Scan for the cell matching the given text and deliver its [x, y] coordinate at center. 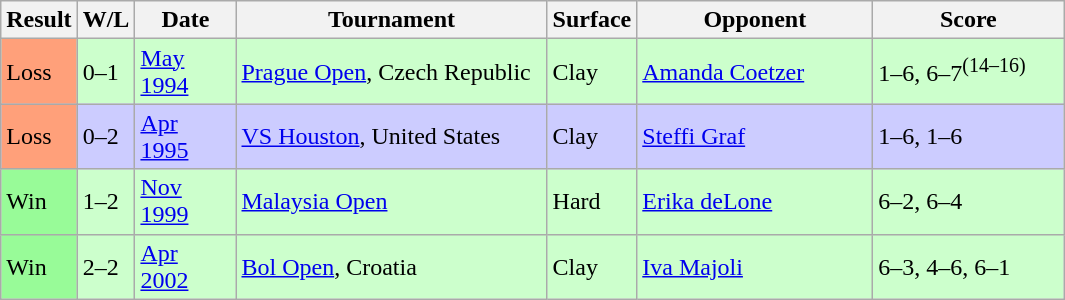
Bol Open, Croatia [392, 266]
Apr 2002 [186, 266]
Amanda Coetzer [755, 72]
Erika deLone [755, 202]
Hard [592, 202]
Surface [592, 20]
Apr 1995 [186, 136]
Opponent [755, 20]
1–2 [106, 202]
May 1994 [186, 72]
0–2 [106, 136]
Iva Majoli [755, 266]
2–2 [106, 266]
Steffi Graf [755, 136]
6–3, 4–6, 6–1 [968, 266]
W/L [106, 20]
Tournament [392, 20]
Result [39, 20]
Score [968, 20]
Malaysia Open [392, 202]
Nov 1999 [186, 202]
1–6, 6–7(14–16) [968, 72]
0–1 [106, 72]
Prague Open, Czech Republic [392, 72]
VS Houston, United States [392, 136]
Date [186, 20]
6–2, 6–4 [968, 202]
1–6, 1–6 [968, 136]
